Pinpoint the cell where the given text exists, returning its (x, y) midpoint coordinate. 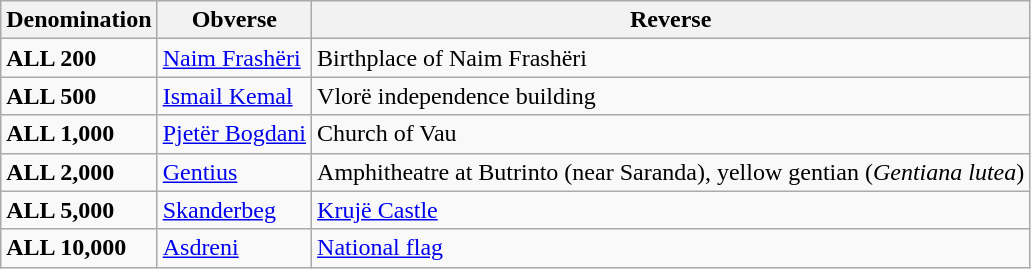
ALL 2,000 (79, 172)
Amphitheatre at Butrinto (near Saranda), yellow gentian (Gentiana lutea) (671, 172)
Church of Vau (671, 134)
ALL 1,000 (79, 134)
ALL 500 (79, 96)
Krujë Castle (671, 210)
Ismail Kemal (234, 96)
ALL 200 (79, 58)
National flag (671, 248)
Birthplace of Naim Frashëri (671, 58)
Denomination (79, 20)
ALL 10,000 (79, 248)
Asdreni (234, 248)
Skanderbeg (234, 210)
Reverse (671, 20)
Naim Frashëri (234, 58)
ALL 5,000 (79, 210)
Vlorë independence building (671, 96)
Obverse (234, 20)
Gentius (234, 172)
Pjetër Bogdani (234, 134)
